Identify which cell holds the provided text, then report its (X, Y) central coordinate. 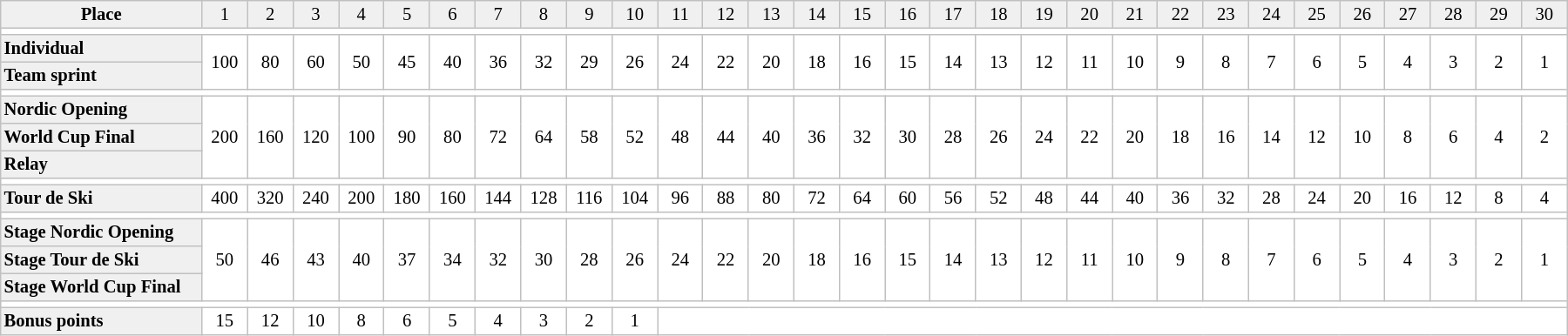
58 (589, 137)
Tour de Ski (101, 198)
116 (589, 198)
120 (315, 137)
34 (452, 259)
37 (407, 259)
90 (407, 137)
Place (101, 14)
240 (315, 198)
17 (953, 14)
Bonus points (101, 321)
180 (407, 198)
Relay (101, 165)
27 (1408, 14)
Nordic Opening (101, 110)
128 (544, 198)
43 (315, 259)
45 (407, 63)
21 (1135, 14)
Team sprint (101, 76)
104 (634, 198)
25 (1317, 14)
400 (225, 198)
Individual (101, 49)
Stage Nordic Opening (101, 232)
Stage World Cup Final (101, 287)
World Cup Final (101, 138)
56 (953, 198)
144 (498, 198)
46 (270, 259)
88 (726, 198)
23 (1226, 14)
Stage Tour de Ski (101, 259)
320 (270, 198)
96 (680, 198)
19 (1044, 14)
